Search for the cell housing the specified text and yield its (x, y) center coordinate. 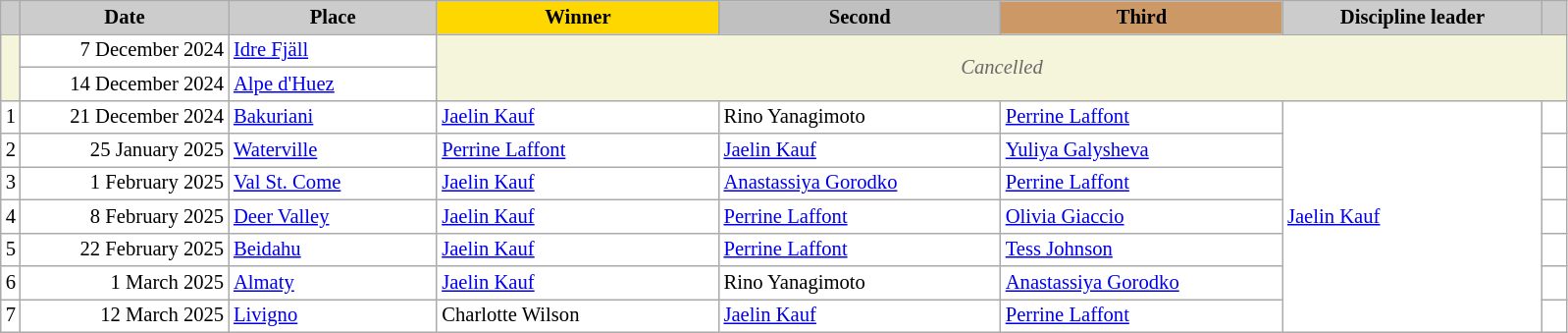
3 (11, 183)
Bakuriani (333, 117)
Winner (577, 17)
Date (125, 17)
Val St. Come (333, 183)
Waterville (333, 150)
Idre Fjäll (333, 50)
8 February 2025 (125, 216)
Second (860, 17)
1 February 2025 (125, 183)
2 (11, 150)
Olivia Giaccio (1142, 216)
7 (11, 315)
6 (11, 282)
Tess Johnson (1142, 250)
Livigno (333, 315)
Place (333, 17)
1 March 2025 (125, 282)
4 (11, 216)
12 March 2025 (125, 315)
5 (11, 250)
22 February 2025 (125, 250)
Almaty (333, 282)
Deer Valley (333, 216)
21 December 2024 (125, 117)
25 January 2025 (125, 150)
Yuliya Galysheva (1142, 150)
Discipline leader (1413, 17)
Beidahu (333, 250)
Charlotte Wilson (577, 315)
7 December 2024 (125, 50)
Alpe d'Huez (333, 83)
1 (11, 117)
Cancelled (1001, 67)
14 December 2024 (125, 83)
Third (1142, 17)
